Return the (X, Y) coordinate for the center point of the cell that contains the specified text.  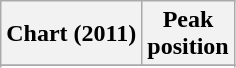
Chart (2011) (72, 34)
Peakposition (188, 34)
